Output the [x, y] coordinate of the center of the cell containing the given text.  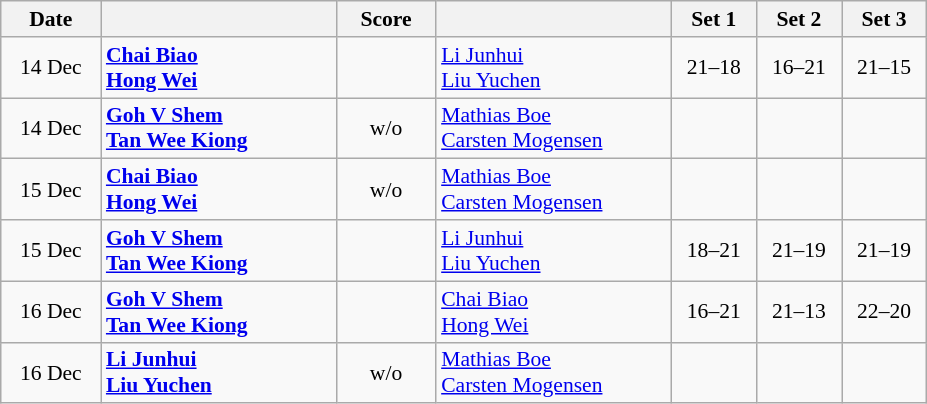
Date [51, 19]
22–20 [884, 312]
21–15 [884, 68]
Set 1 [714, 19]
21–18 [714, 68]
21–13 [798, 312]
Score [386, 19]
Set 3 [884, 19]
18–21 [714, 250]
Set 2 [798, 19]
